From the cell containing the given text, extract its center point as [x, y] coordinate. 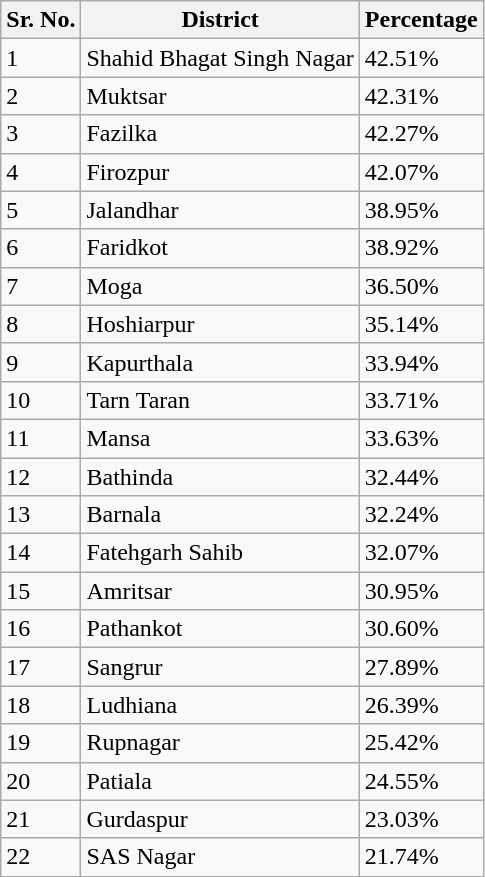
11 [41, 438]
19 [41, 743]
27.89% [421, 667]
Patiala [220, 781]
7 [41, 286]
1 [41, 58]
Jalandhar [220, 210]
Fazilka [220, 134]
42.27% [421, 134]
30.95% [421, 591]
Moga [220, 286]
23.03% [421, 819]
District [220, 20]
Sangrur [220, 667]
33.71% [421, 400]
42.07% [421, 172]
3 [41, 134]
32.07% [421, 553]
38.92% [421, 248]
Pathankot [220, 629]
Sr. No. [41, 20]
33.94% [421, 362]
Tarn Taran [220, 400]
16 [41, 629]
18 [41, 705]
21.74% [421, 857]
Mansa [220, 438]
32.24% [421, 515]
Ludhiana [220, 705]
10 [41, 400]
Barnala [220, 515]
Firozpur [220, 172]
38.95% [421, 210]
Hoshiarpur [220, 324]
Bathinda [220, 477]
17 [41, 667]
9 [41, 362]
30.60% [421, 629]
6 [41, 248]
24.55% [421, 781]
5 [41, 210]
Faridkot [220, 248]
Gurdaspur [220, 819]
Kapurthala [220, 362]
21 [41, 819]
36.50% [421, 286]
12 [41, 477]
26.39% [421, 705]
Shahid Bhagat Singh Nagar [220, 58]
SAS Nagar [220, 857]
35.14% [421, 324]
13 [41, 515]
2 [41, 96]
Muktsar [220, 96]
20 [41, 781]
Percentage [421, 20]
25.42% [421, 743]
33.63% [421, 438]
8 [41, 324]
Amritsar [220, 591]
15 [41, 591]
22 [41, 857]
14 [41, 553]
4 [41, 172]
42.31% [421, 96]
42.51% [421, 58]
Rupnagar [220, 743]
32.44% [421, 477]
Fatehgarh Sahib [220, 553]
